Search for the cell housing the specified text and yield its (X, Y) center coordinate. 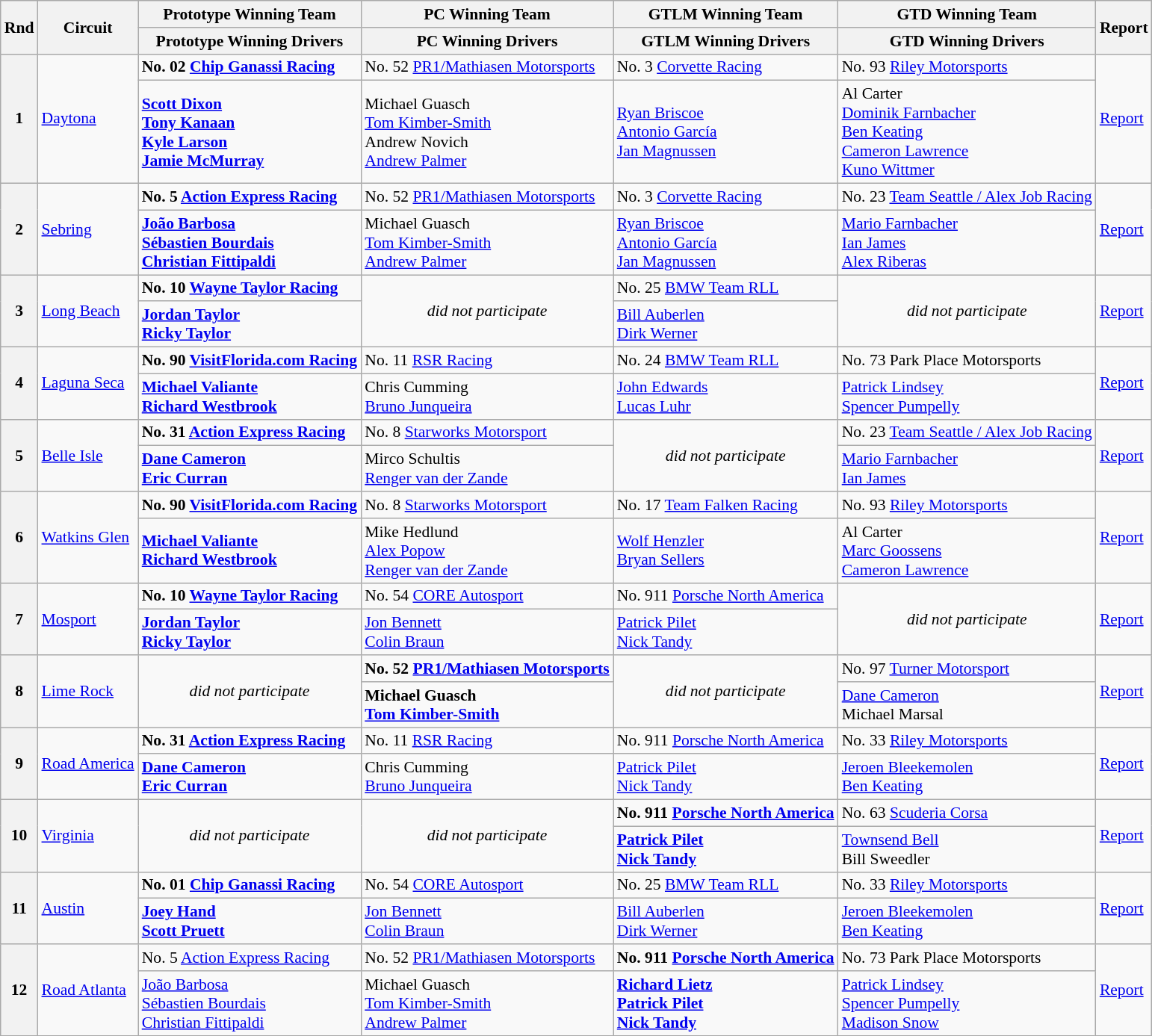
Mario Farnbacher Ian James Alex Riberas (967, 242)
GTLM Winning Team (726, 14)
No. 97 Turner Motorsport (967, 669)
Mario Farnbacher Ian James (967, 469)
Scott Dixon Tony Kanaan Kyle Larson Jamie McMurray (250, 132)
Joey Hand Scott Pruett (250, 922)
John Edwards Lucas Luhr (726, 396)
Road Atlanta (87, 990)
Austin (87, 908)
Michael Guasch Tom Kimber-Smith (487, 705)
7 (19, 618)
Road America (87, 763)
Sebring (87, 229)
Al Carter Dominik Farnbacher Ben Keating Cameron Lawrence Kuno Wittmer (967, 132)
10 (19, 837)
6 (19, 537)
Circuit (87, 27)
No. 01 Chip Ganassi Racing (250, 885)
Michael Guasch Tom Kimber-Smith Andrew Novich Andrew Palmer (487, 132)
Prototype Winning Team (250, 14)
12 (19, 990)
9 (19, 763)
Mirco Schultis Renger van der Zande (487, 469)
GTLM Winning Drivers (726, 41)
PC Winning Team (487, 14)
No. 17 Team Falken Racing (726, 505)
Belle Isle (87, 456)
11 (19, 908)
PC Winning Drivers (487, 41)
Lime Rock (87, 692)
GTD Winning Team (967, 14)
Richard Lietz Patrick Pilet Nick Tandy (726, 1004)
Long Beach (87, 311)
Patrick Lindsey Spencer Pumpelly (967, 396)
Al Carter Marc Goossens Cameron Lawrence (967, 551)
8 (19, 692)
Virginia (87, 837)
No. 24 BMW Team RLL (726, 361)
No. 63 Scuderia Corsa (967, 813)
Daytona (87, 118)
Patrick Lindsey Spencer Pumpelly Madison Snow (967, 1004)
2 (19, 229)
Townsend Bell Bill Sweedler (967, 849)
Rnd (19, 27)
No. 02 Chip Ganassi Racing (250, 67)
Wolf Henzler Bryan Sellers (726, 551)
GTD Winning Drivers (967, 41)
3 (19, 311)
Dane Cameron Michael Marsal (967, 705)
5 (19, 456)
Mike Hedlund Alex Popow Renger van der Zande (487, 551)
4 (19, 384)
Laguna Seca (87, 384)
Prototype Winning Drivers (250, 41)
Watkins Glen (87, 537)
Mosport (87, 618)
1 (19, 118)
